Extract the [x, y] coordinate from the center of the cell holding the provided text.  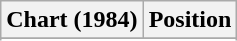
Position [190, 20]
Chart (1984) [72, 20]
